Return the [x, y] coordinate for the center point of the cell that contains the specified text.  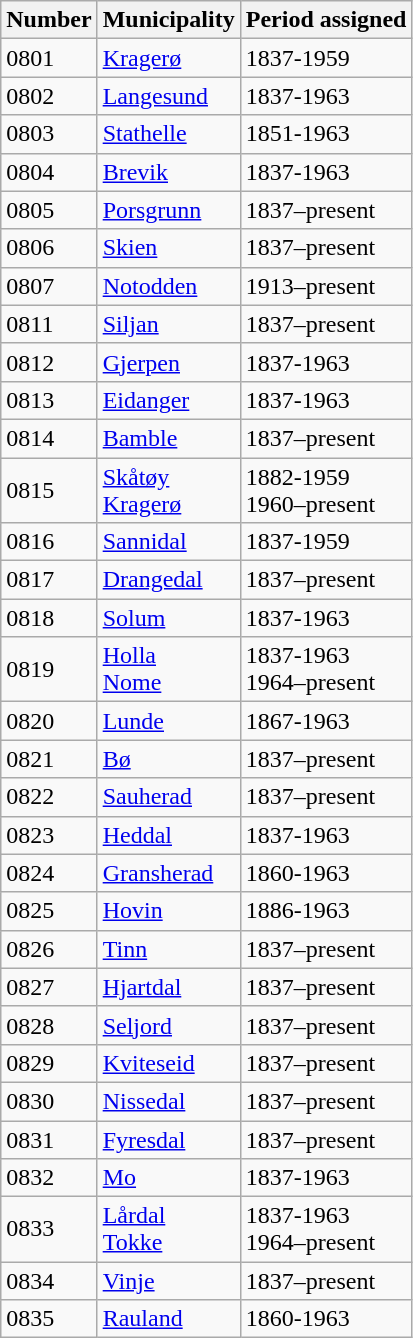
Solum [168, 618]
Notodden [168, 286]
Holla Nome [168, 670]
Heddal [168, 835]
0832 [49, 1178]
0814 [49, 438]
Lunde [168, 721]
Brevik [168, 172]
Mo [168, 1178]
1913–present [326, 286]
Tinn [168, 949]
0821 [49, 759]
0816 [49, 542]
Gjerpen [168, 362]
1851-1963 [326, 134]
LårdalTokke [168, 1230]
0805 [49, 210]
1867-1963 [326, 721]
Drangedal [168, 580]
Vinje [168, 1281]
0819 [49, 670]
Rauland [168, 1319]
Eidanger [168, 400]
Municipality [168, 20]
Kragerø [168, 58]
Bø [168, 759]
Langesund [168, 96]
0813 [49, 400]
Gransherad [168, 873]
0806 [49, 248]
1886-1963 [326, 911]
Hovin [168, 911]
Period assigned [326, 20]
0824 [49, 873]
0811 [49, 324]
Skien [168, 248]
SkåtøyKragerø [168, 490]
0835 [49, 1319]
0820 [49, 721]
Stathelle [168, 134]
0833 [49, 1230]
0817 [49, 580]
Seljord [168, 1025]
Nissedal [168, 1101]
0818 [49, 618]
Kviteseid [168, 1063]
0825 [49, 911]
Porsgrunn [168, 210]
Siljan [168, 324]
0823 [49, 835]
0807 [49, 286]
0830 [49, 1101]
Number [49, 20]
0802 [49, 96]
Sauherad [168, 797]
Fyresdal [168, 1139]
0815 [49, 490]
0812 [49, 362]
Bamble [168, 438]
1882-19591960–present [326, 490]
0826 [49, 949]
0804 [49, 172]
0828 [49, 1025]
0827 [49, 987]
0834 [49, 1281]
0822 [49, 797]
0831 [49, 1139]
0803 [49, 134]
Sannidal [168, 542]
Hjartdal [168, 987]
0801 [49, 58]
0829 [49, 1063]
